Capture the cell that displays the provided text and extract its (X, Y) central coordinate. 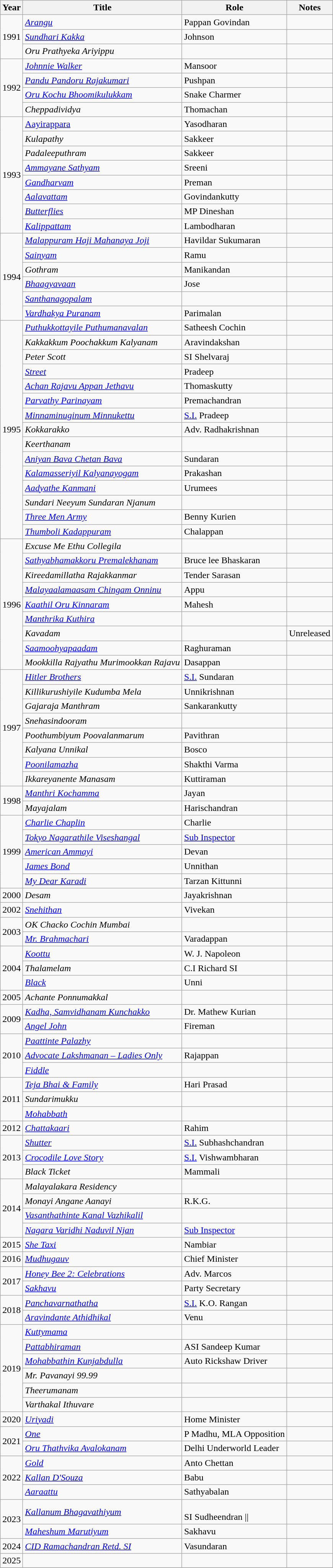
Gothram (103, 270)
Mudhugauv (103, 1259)
2015 (11, 1245)
Dasappan (234, 663)
Kuttymama (103, 1332)
Delhi Underworld Leader (234, 1448)
Aravindakshan (234, 342)
Chief Minister (234, 1259)
Kaathil Oru Kinnaram (103, 604)
Snake Charmer (234, 95)
Chalappan (234, 531)
Poothumbiyum Poovalanmarum (103, 735)
Home Minister (234, 1419)
Unni (234, 983)
Unnithan (234, 866)
She Taxi (103, 1245)
Aalavattam (103, 197)
Aayirappara (103, 124)
Manikandan (234, 270)
W. J. Napoleon (234, 954)
Kallanum Bhagavathiyum (103, 1512)
2011 (11, 1099)
One (103, 1434)
2017 (11, 1281)
Jose (234, 284)
Satheesh Cochin (234, 328)
S.I. Pradeep (234, 415)
Poonilamazha (103, 764)
2023 (11, 1519)
Three Men Army (103, 517)
Arangu (103, 22)
James Bond (103, 866)
Kakkakkum Poochakkum Kalyanam (103, 342)
Title (103, 8)
Rahim (234, 1128)
Nambiar (234, 1245)
Pappan Govindan (234, 22)
Vivekan (234, 910)
Charlie Chaplin (103, 822)
Bruce lee Bhaskaran (234, 561)
Kadha, Samvidhanam Kunchakko (103, 1012)
1991 (11, 37)
Prakashan (234, 473)
Fireman (234, 1026)
Cheppadividya (103, 109)
Preman (234, 182)
Thumboli Kadappuram (103, 531)
Tarzan Kittunni (234, 881)
1995 (11, 430)
Kokkarakko (103, 430)
Bhaagyavaan (103, 284)
Parimalan (234, 313)
2016 (11, 1259)
Mansoor (234, 66)
ASI Sandeep Kumar (234, 1346)
S.I. Sundaran (234, 677)
Sainyam (103, 255)
Street (103, 371)
Koottu (103, 954)
Puthukkottayile Puthumanavalan (103, 328)
Anto Chettan (234, 1463)
Vardhakya Puranam (103, 313)
Kavadam (103, 633)
2022 (11, 1477)
Saamoohyapaadam (103, 648)
Aravindante Athidhikal (103, 1317)
Unnikrishnan (234, 692)
Ammayane Sathyam (103, 167)
Snehasindooram (103, 721)
Shakthi Varma (234, 764)
Achante Ponnumakkal (103, 997)
Gold (103, 1463)
Sundari Neeyum Sundaran Njanum (103, 502)
Pavithran (234, 735)
1999 (11, 851)
Charlie (234, 822)
Manthri Kochamma (103, 793)
Fiddle (103, 1070)
Sundaran (234, 459)
Thomachan (234, 109)
Ikkareyanente Manasam (103, 779)
Oru Prathyeka Ariyippu (103, 51)
Bosco (234, 750)
Excuse Me Ethu Collegila (103, 546)
Havildar Sukumaran (234, 240)
Appu (234, 590)
Mr. Brahmachari (103, 939)
Notes (310, 8)
1993 (11, 175)
Mookkilla Rajyathu Murimookkan Rajavu (103, 663)
2025 (11, 1560)
Malayaalamaasam Chingam Onninu (103, 590)
1997 (11, 728)
Keerthanam (103, 444)
2020 (11, 1419)
Malappuram Haji Mahanaya Joji (103, 240)
Pradeep (234, 371)
Oru Thathvika Avalokanam (103, 1448)
SI Sudheendran || (234, 1512)
Kalyana Unnikal (103, 750)
Theerumanam (103, 1390)
Pandu Pandoru Rajakumari (103, 80)
Sundarimukku (103, 1099)
Maheshum Marutiyum (103, 1531)
S.I. K.O. Rangan (234, 1303)
Hari Prasad (234, 1084)
2018 (11, 1310)
American Ammayi (103, 851)
Tender Sarasan (234, 575)
Varadappan (234, 939)
S.I. Subhashchandran (234, 1143)
Mohabbath (103, 1114)
Crocodile Love Story (103, 1157)
Party Secretary (234, 1288)
Urumees (234, 488)
Sathyabalan (234, 1492)
OK Chacko Cochin Mumbai (103, 925)
Oru Kochu Bhoomikulukkam (103, 95)
R.K.G. (234, 1201)
Mammali (234, 1172)
1998 (11, 801)
2010 (11, 1055)
Hitler Brothers (103, 677)
Peter Scott (103, 357)
Shutter (103, 1143)
2013 (11, 1157)
Desam (103, 895)
Mohabbathin Kunjabdulla (103, 1361)
Chattakaari (103, 1128)
1994 (11, 277)
Aaraattu (103, 1492)
Kulapathy (103, 138)
Nagara Varidhi Naduvil Njan (103, 1230)
Gajaraja Manthram (103, 706)
Kuttiraman (234, 779)
Role (234, 8)
S.I. Vishwambharan (234, 1157)
2000 (11, 895)
Snehithan (103, 910)
2009 (11, 1019)
Killikurushiyile Kudumba Mela (103, 692)
Yasodharan (234, 124)
Jayan (234, 793)
1996 (11, 604)
Jayakrishnan (234, 895)
Monayi Angane Aanayi (103, 1201)
Kalamasseriyil Kalyanayogam (103, 473)
Pushpan (234, 80)
Adv. Radhakrishnan (234, 430)
Aniyan Bava Chetan Bava (103, 459)
Malayalakara Residency (103, 1186)
SI Shelvaraj (234, 357)
Johnson (234, 37)
2002 (11, 910)
Achan Rajavu Appan Jethavu (103, 386)
Raghuraman (234, 648)
Auto Rickshaw Driver (234, 1361)
Devan (234, 851)
2005 (11, 997)
Santhanagopalam (103, 299)
Rajappan (234, 1055)
2003 (11, 932)
Honey Bee 2: Celebrations (103, 1274)
Mr. Pavanayi 99.99 (103, 1376)
CID Ramachandran Retd. SI (103, 1546)
Sathyabhamakkoru Premalekhanam (103, 561)
Johnnie Walker (103, 66)
Premachandran (234, 400)
Manthrika Kuthira (103, 619)
Thalamelam (103, 968)
Black Ticket (103, 1172)
MP Dineshan (234, 211)
Panchavarnathatha (103, 1303)
2012 (11, 1128)
Mahesh (234, 604)
Sundhari Kakka (103, 37)
Paattinte Palazhy (103, 1041)
2004 (11, 968)
Year (11, 8)
Kireedamillatha Rajakkanmar (103, 575)
My Dear Karadi (103, 881)
Kallan D'Souza (103, 1477)
1992 (11, 88)
P Madhu, MLA Opposition (234, 1434)
Angel John (103, 1026)
Butterflies (103, 211)
Unreleased (310, 633)
2021 (11, 1441)
Adv. Marcos (234, 1274)
Sankarankutty (234, 706)
Ramu (234, 255)
Pattabhiraman (103, 1346)
C.I Richard SI (234, 968)
Vasundaran (234, 1546)
Kalippattam (103, 226)
Harischandran (234, 808)
Teja Bhai & Family (103, 1084)
Mayajalam (103, 808)
Govindankutty (234, 197)
Advocate Lakshmanan – Ladies Only (103, 1055)
2024 (11, 1546)
Varthakal Ithuvare (103, 1405)
Benny Kurien (234, 517)
Lambodharan (234, 226)
Venu (234, 1317)
Babu (234, 1477)
Minnaminuginum Minnukettu (103, 415)
Thomaskutty (234, 386)
Parvathy Parinayam (103, 400)
Sreeni (234, 167)
2014 (11, 1208)
Black (103, 983)
Tokyo Nagarathile Viseshangal (103, 837)
Aadyathe Kanmani (103, 488)
Gandharvam (103, 182)
Uriyadi (103, 1419)
Padaleeputhram (103, 153)
Dr. Mathew Kurian (234, 1012)
Vasanthathinte Kanal Vazhikalil (103, 1215)
2019 (11, 1368)
